Extract the [x, y] coordinate from the center of the cell holding the provided text.  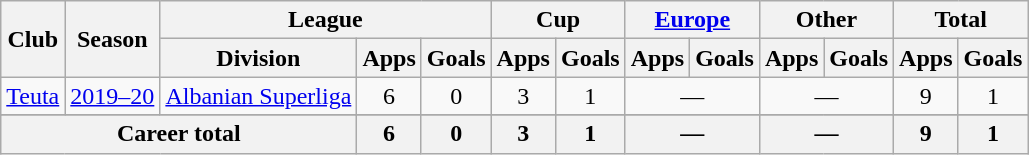
Other [826, 20]
2019–20 [112, 96]
Teuta [33, 96]
Cup [558, 20]
Total [961, 20]
Albanian Superliga [258, 96]
Club [33, 39]
Season [112, 39]
League [326, 20]
Career total [179, 134]
Division [258, 58]
Europe [692, 20]
